For the text-containing cell, return its midpoint in (x, y) coordinate format. 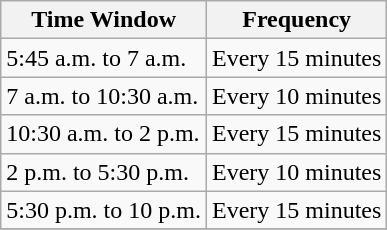
10:30 a.m. to 2 p.m. (104, 134)
5:45 a.m. to 7 a.m. (104, 58)
2 p.m. to 5:30 p.m. (104, 172)
5:30 p.m. to 10 p.m. (104, 210)
7 a.m. to 10:30 a.m. (104, 96)
Frequency (296, 20)
Time Window (104, 20)
